Output the (x, y) coordinate of the center of the cell containing the given text.  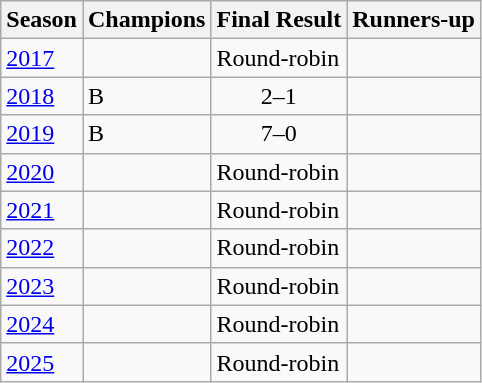
2–1 (279, 96)
Season (42, 20)
2018 (42, 96)
7–0 (279, 134)
2022 (42, 248)
2019 (42, 134)
Champions (146, 20)
Runners-up (414, 20)
2025 (42, 362)
2021 (42, 210)
2024 (42, 324)
Final Result (279, 20)
2023 (42, 286)
2017 (42, 58)
2020 (42, 172)
